For the text-containing cell, return its midpoint in [X, Y] coordinate format. 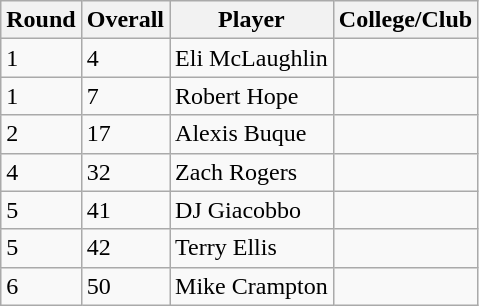
Terry Ellis [252, 248]
50 [125, 286]
41 [125, 210]
2 [41, 134]
Overall [125, 20]
6 [41, 286]
Eli McLaughlin [252, 58]
Robert Hope [252, 96]
Mike Crampton [252, 286]
DJ Giacobbo [252, 210]
Alexis Buque [252, 134]
17 [125, 134]
42 [125, 248]
Player [252, 20]
7 [125, 96]
College/Club [405, 20]
32 [125, 172]
Zach Rogers [252, 172]
Round [41, 20]
